Pinpoint the cell where the given text exists, returning its (x, y) midpoint coordinate. 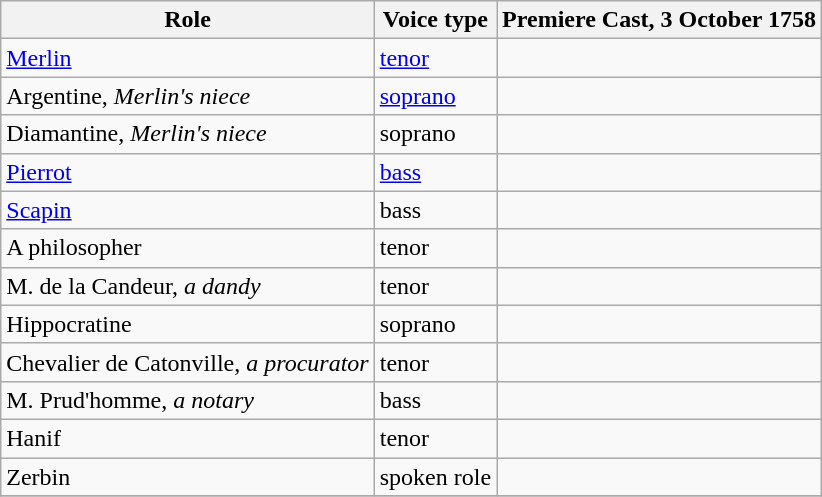
Scapin (188, 210)
Chevalier de Catonville, a procurator (188, 362)
Voice type (435, 20)
M. de la Candeur, a dandy (188, 286)
Argentine, Merlin's niece (188, 96)
Hanif (188, 438)
M. Prud'homme, a notary (188, 400)
Diamantine, Merlin's niece (188, 134)
Zerbin (188, 477)
A philosopher (188, 248)
Pierrot (188, 172)
Premiere Cast, 3 October 1758 (660, 20)
Role (188, 20)
spoken role (435, 477)
Hippocratine (188, 324)
Merlin (188, 58)
